From the cell containing the given text, extract its center point as (X, Y) coordinate. 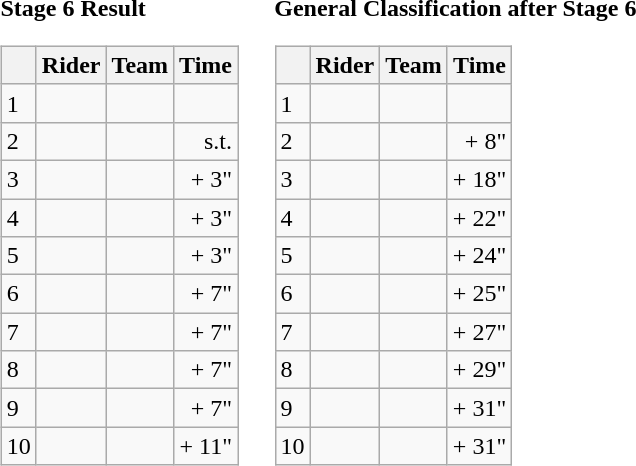
+ 29" (479, 370)
+ 27" (479, 332)
+ 18" (479, 179)
+ 8" (479, 141)
s.t. (206, 141)
+ 25" (479, 294)
+ 24" (479, 256)
+ 22" (479, 217)
+ 11" (206, 446)
